For the text-containing cell, return its midpoint in [X, Y] coordinate format. 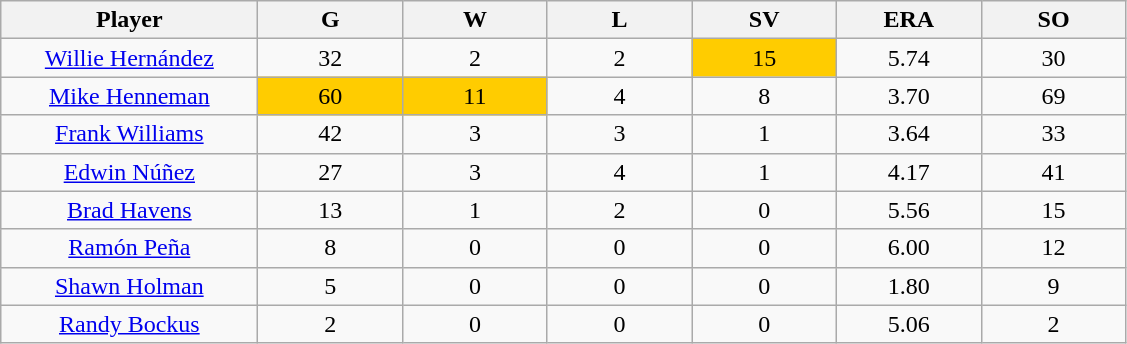
5.74 [910, 58]
30 [1054, 58]
12 [1054, 248]
33 [1054, 134]
60 [330, 96]
5.06 [910, 324]
SO [1054, 20]
Shawn Holman [130, 286]
6.00 [910, 248]
L [620, 20]
41 [1054, 172]
5.56 [910, 210]
Player [130, 20]
13 [330, 210]
69 [1054, 96]
32 [330, 58]
Edwin Núñez [130, 172]
G [330, 20]
W [476, 20]
Mike Henneman [130, 96]
Ramón Peña [130, 248]
9 [1054, 286]
27 [330, 172]
42 [330, 134]
4.17 [910, 172]
3.70 [910, 96]
3.64 [910, 134]
Brad Havens [130, 210]
ERA [910, 20]
Frank Williams [130, 134]
1.80 [910, 286]
11 [476, 96]
Randy Bockus [130, 324]
Willie Hernández [130, 58]
SV [764, 20]
5 [330, 286]
